Detect which cell encompasses the target text, then output its [x, y] center coordinate. 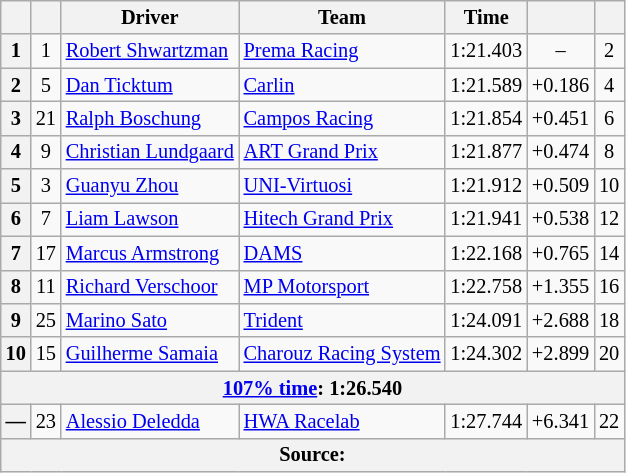
Team [342, 17]
18 [609, 320]
25 [46, 320]
1:27.744 [486, 421]
+0.538 [560, 219]
+2.899 [560, 354]
— [16, 421]
+0.765 [560, 253]
Guilherme Samaia [150, 354]
1:24.302 [486, 354]
+6.341 [560, 421]
MP Motorsport [342, 287]
Marcus Armstrong [150, 253]
– [560, 51]
1:21.877 [486, 152]
+0.474 [560, 152]
1:21.403 [486, 51]
12 [609, 219]
Alessio Deledda [150, 421]
Trident [342, 320]
+0.186 [560, 85]
1:21.589 [486, 85]
Ralph Boschung [150, 118]
Guanyu Zhou [150, 186]
Richard Verschoor [150, 287]
1:22.758 [486, 287]
17 [46, 253]
11 [46, 287]
+1.355 [560, 287]
Christian Lundgaard [150, 152]
22 [609, 421]
20 [609, 354]
Time [486, 17]
Prema Racing [342, 51]
16 [609, 287]
Liam Lawson [150, 219]
23 [46, 421]
15 [46, 354]
HWA Racelab [342, 421]
Carlin [342, 85]
ART Grand Prix [342, 152]
21 [46, 118]
1:21.912 [486, 186]
+0.451 [560, 118]
Charouz Racing System [342, 354]
Robert Shwartzman [150, 51]
Driver [150, 17]
14 [609, 253]
Campos Racing [342, 118]
1:24.091 [486, 320]
Dan Ticktum [150, 85]
1:21.854 [486, 118]
107% time: 1:26.540 [312, 388]
Hitech Grand Prix [342, 219]
1:22.168 [486, 253]
+0.509 [560, 186]
+2.688 [560, 320]
Marino Sato [150, 320]
UNI-Virtuosi [342, 186]
DAMS [342, 253]
Source: [312, 455]
1:21.941 [486, 219]
